From the cell containing the given text, extract its center point as [X, Y] coordinate. 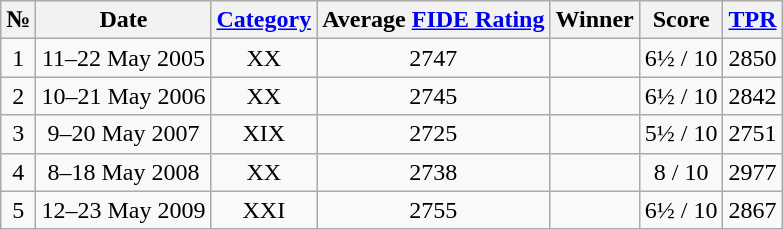
2751 [752, 134]
Score [681, 20]
2725 [434, 134]
9–20 May 2007 [124, 134]
8–18 May 2008 [124, 172]
2977 [752, 172]
1 [18, 58]
Category [264, 20]
№ [18, 20]
2745 [434, 96]
10–21 May 2006 [124, 96]
11–22 May 2005 [124, 58]
2747 [434, 58]
8 / 10 [681, 172]
Date [124, 20]
4 [18, 172]
XXI [264, 210]
3 [18, 134]
12–23 May 2009 [124, 210]
2755 [434, 210]
5½ / 10 [681, 134]
XIX [264, 134]
2 [18, 96]
TPR [752, 20]
Winner [594, 20]
5 [18, 210]
2738 [434, 172]
2850 [752, 58]
2842 [752, 96]
Average FIDE Rating [434, 20]
2867 [752, 210]
